Output the [X, Y] coordinate of the center of the cell containing the given text.  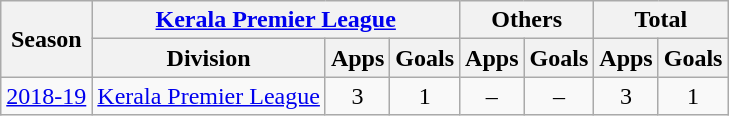
Season [46, 39]
Total [661, 20]
2018-19 [46, 96]
Division [209, 58]
Others [527, 20]
